Locate the cell with the specified text and output its [X, Y] center coordinate. 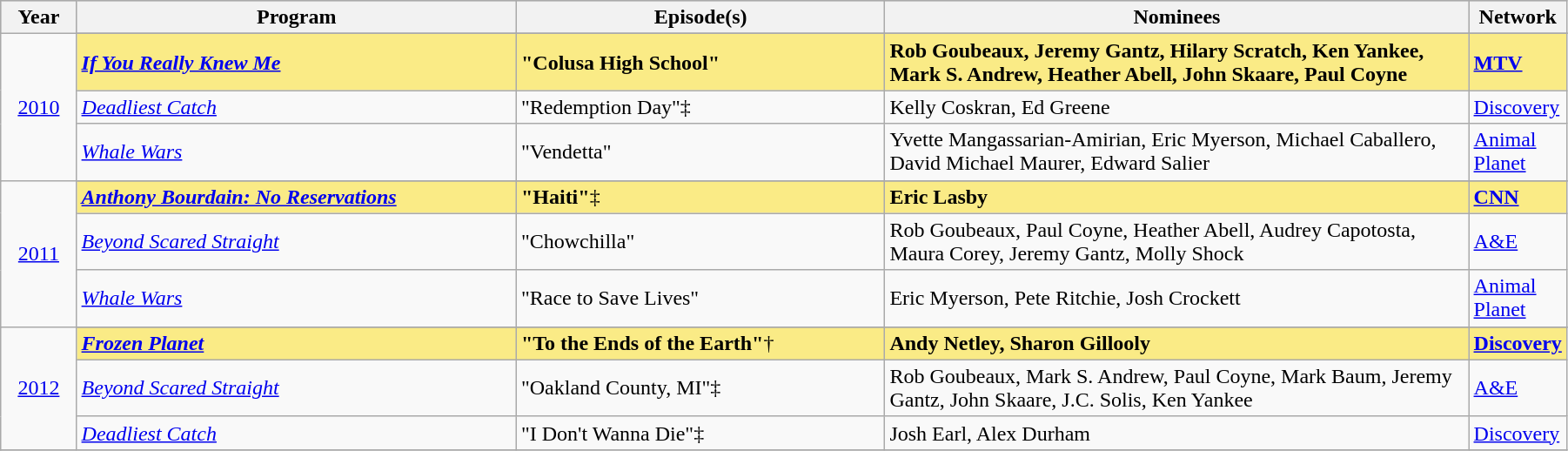
Year [38, 17]
"Haiti"‡ [700, 197]
"I Don't Wanna Die"‡ [700, 433]
2010 [38, 107]
Program [296, 17]
"Chowchilla" [700, 242]
"Oakland County, MI"‡ [700, 388]
"Colusa High School" [700, 63]
CNN [1518, 197]
2011 [38, 253]
Nominees [1176, 17]
Josh Earl, Alex Durham [1176, 433]
Network [1518, 17]
Rob Goubeaux, Mark S. Andrew, Paul Coyne, Mark Baum, Jeremy Gantz, John Skaare, J.C. Solis, Ken Yankee [1176, 388]
Rob Goubeaux, Paul Coyne, Heather Abell, Audrey Capotosta, Maura Corey, Jeremy Gantz, Molly Shock [1176, 242]
Rob Goubeaux, Jeremy Gantz, Hilary Scratch, Ken Yankee, Mark S. Andrew, Heather Abell, John Skaare, Paul Coyne [1176, 63]
Episode(s) [700, 17]
"Redemption Day"‡ [700, 107]
2012 [38, 388]
Eric Lasby [1176, 197]
Eric Myerson, Pete Ritchie, Josh Crockett [1176, 298]
Yvette Mangassarian-Amirian, Eric Myerson, Michael Caballero, David Michael Maurer, Edward Salier [1176, 151]
Andy Netley, Sharon Gillooly [1176, 343]
MTV [1518, 63]
"Vendetta" [700, 151]
Kelly Coskran, Ed Greene [1176, 107]
Anthony Bourdain: No Reservations [296, 197]
If You Really Knew Me [296, 63]
"To the Ends of the Earth"† [700, 343]
Frozen Planet [296, 343]
"Race to Save Lives" [700, 298]
